Locate the cell with the specified text and output its [X, Y] center coordinate. 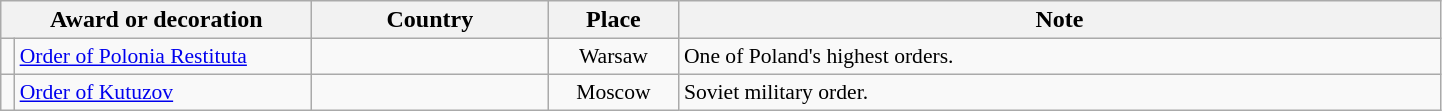
Moscow [614, 92]
Award or decoration [156, 20]
Place [614, 20]
Country [430, 20]
One of Poland's highest orders. [1060, 57]
Order of Kutuzov [164, 92]
Note [1060, 20]
Soviet military order. [1060, 92]
Order of Polonia Restituta [164, 57]
Warsaw [614, 57]
